Provide the [x, y] coordinate of the cell's center where the given text is located.  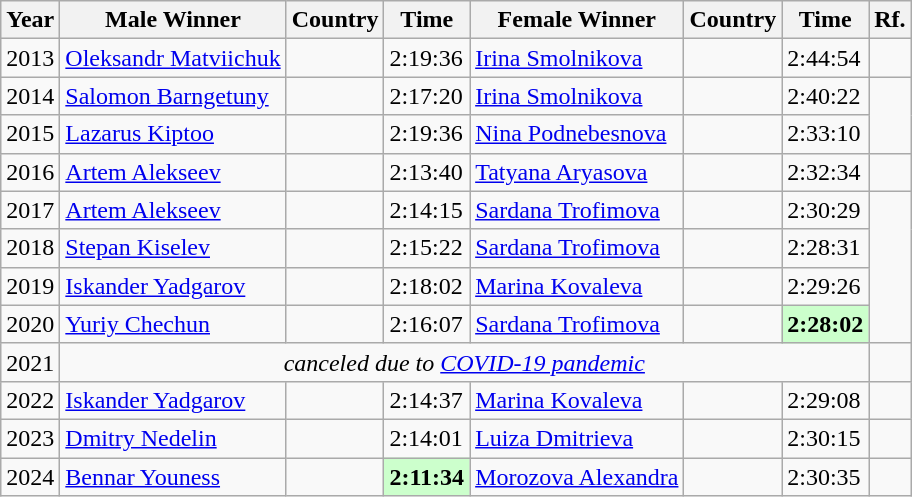
Morozova Alexandra [577, 477]
2022 [30, 400]
2:14:01 [427, 438]
2:40:22 [826, 96]
Salomon Barngetuny [173, 96]
2:32:34 [826, 172]
2014 [30, 96]
2:28:31 [826, 248]
Stepan Kiselev [173, 248]
Dmitry Nedelin [173, 438]
Oleksandr Matviichuk [173, 58]
2:15:22 [427, 248]
2024 [30, 477]
2021 [30, 362]
Tatyana Aryasova [577, 172]
Year [30, 20]
2:14:15 [427, 210]
2015 [30, 134]
2:30:29 [826, 210]
2:13:40 [427, 172]
2016 [30, 172]
2:33:10 [826, 134]
Male Winner [173, 20]
2:14:37 [427, 400]
Yuriy Chechun [173, 324]
canceled due to COVID-19 pandemic [464, 362]
Nina Podnebesnova [577, 134]
2:18:02 [427, 286]
2023 [30, 438]
2:17:20 [427, 96]
2013 [30, 58]
2:16:07 [427, 324]
2018 [30, 248]
2019 [30, 286]
Lazarus Kiptoo [173, 134]
2:30:15 [826, 438]
2020 [30, 324]
2017 [30, 210]
Bennar Youness [173, 477]
Female Winner [577, 20]
2:29:08 [826, 400]
2:11:34 [427, 477]
2:28:02 [826, 324]
Luiza Dmitrieva [577, 438]
2:29:26 [826, 286]
2:30:35 [826, 477]
2:44:54 [826, 58]
Rf. [890, 20]
